Determine the [X, Y] coordinate at the center of the cell enclosing the given text.  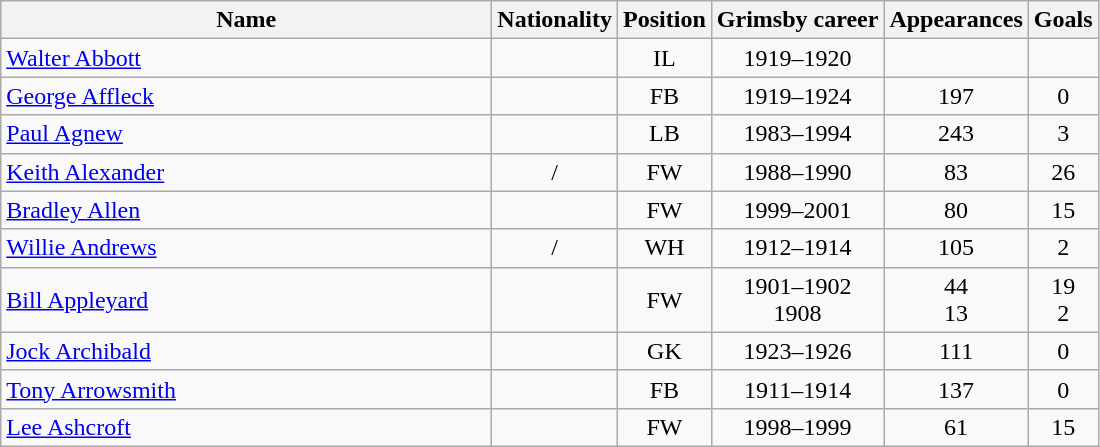
Bill Appleyard [246, 300]
Nationality [555, 20]
Appearances [956, 20]
Willie Andrews [246, 248]
1999–2001 [798, 210]
Bradley Allen [246, 210]
2 [1063, 248]
WH [665, 248]
80 [956, 210]
137 [956, 389]
1988–1990 [798, 172]
Walter Abbott [246, 58]
3 [1063, 134]
1912–1914 [798, 248]
Grimsby career [798, 20]
Paul Agnew [246, 134]
Keith Alexander [246, 172]
26 [1063, 172]
Lee Ashcroft [246, 427]
83 [956, 172]
George Affleck [246, 96]
1919–1924 [798, 96]
192 [1063, 300]
1998–1999 [798, 427]
243 [956, 134]
1911–1914 [798, 389]
61 [956, 427]
Jock Archibald [246, 351]
Position [665, 20]
111 [956, 351]
1919–1920 [798, 58]
LB [665, 134]
Tony Arrowsmith [246, 389]
105 [956, 248]
4413 [956, 300]
1923–1926 [798, 351]
GK [665, 351]
1901–19021908 [798, 300]
197 [956, 96]
1983–1994 [798, 134]
IL [665, 58]
Goals [1063, 20]
Name [246, 20]
